Find where the given text appears and provide that cell's center as (X, Y) coordinate. 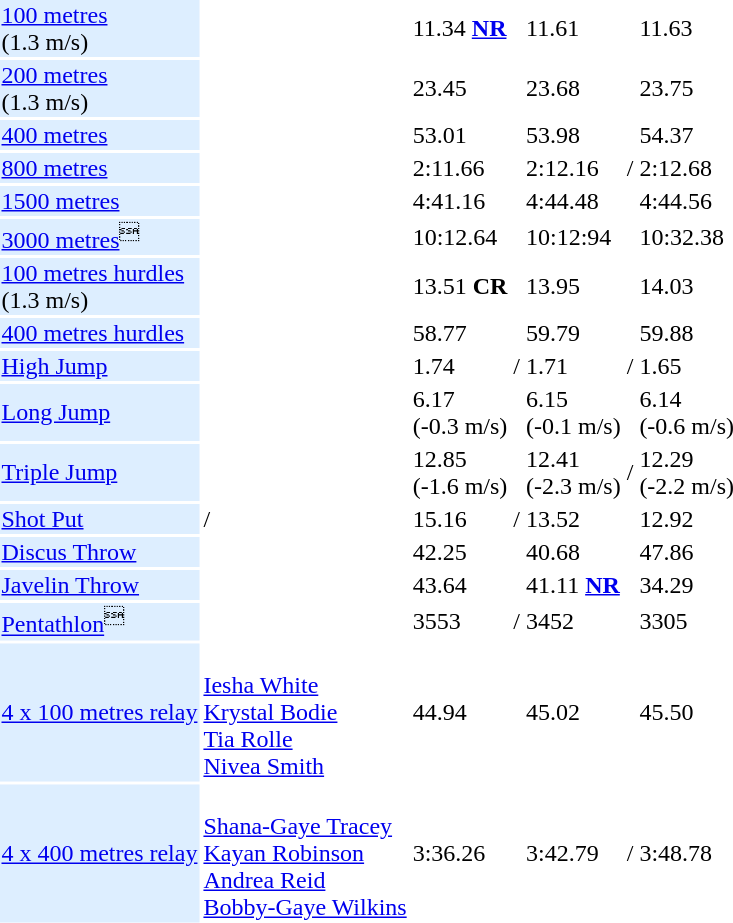
3553 (460, 621)
800 metres (100, 168)
13.52 (574, 519)
Long Jump (100, 412)
4 x 100 metres relay (100, 712)
4:41.16 (460, 201)
13.95 (574, 286)
43.64 (460, 585)
12.41 (-2.3 m/s) (574, 472)
15.16 (460, 519)
41.11 NR (574, 585)
13.51 CR (460, 286)
42.25 (460, 552)
Shot Put (100, 519)
Shana-Gaye Tracey Kayan Robinson Andrea Reid Bobby-Gaye Wilkins (305, 853)
1.71 (574, 366)
23.45 (460, 88)
40.68 (574, 552)
23.68 (574, 88)
Triple Jump (100, 472)
400 metres hurdles (100, 333)
53.98 (574, 135)
6.15 (-0.1 m/s) (574, 412)
3452 (574, 621)
100 metres (1.3 m/s) (100, 28)
58.77 (460, 333)
45.02 (574, 712)
4:44.48 (574, 201)
1500 metres (100, 201)
Javelin Throw (100, 585)
59.79 (574, 333)
400 metres (100, 135)
4 x 400 metres relay (100, 853)
10:12:94 (574, 237)
100 metres hurdles (1.3 m/s) (100, 286)
Iesha White Krystal Bodie Tia Rolle Nivea Smith (305, 712)
High Jump (100, 366)
Pentathlon (100, 621)
44.94 (460, 712)
3:42.79 (574, 853)
6.17 (-0.3 m/s) (460, 412)
12.85 (-1.6 m/s) (460, 472)
2:11.66 (460, 168)
11.34 NR (460, 28)
3:36.26 (460, 853)
10:12.64 (460, 237)
53.01 (460, 135)
2:12.16 (574, 168)
3000 metres (100, 237)
1.74 (460, 366)
Discus Throw (100, 552)
11.61 (574, 28)
200 metres (1.3 m/s) (100, 88)
